Determine the [x, y] coordinate at the center of the cell enclosing the given text.  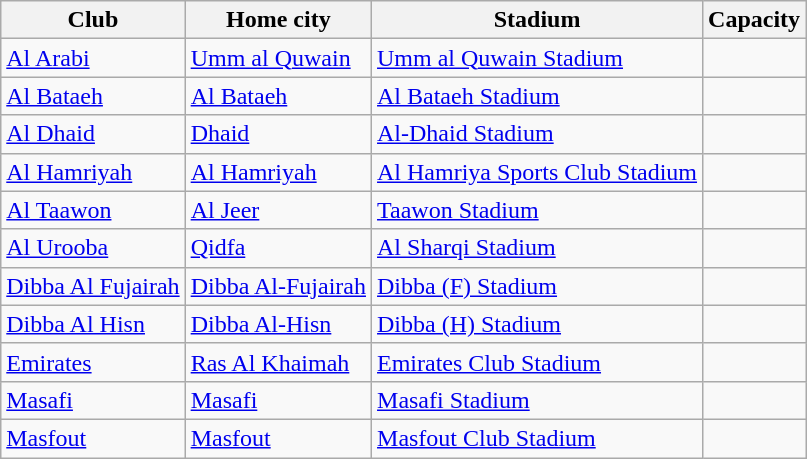
Dibba Al-Hisn [278, 324]
Dibba Al Fujairah [93, 286]
Stadium [538, 20]
Ras Al Khaimah [278, 362]
Al Sharqi Stadium [538, 248]
Al Urooba [93, 248]
Al Dhaid [93, 134]
Emirates [93, 362]
Masfout Club Stadium [538, 438]
Al Hamriya Sports Club Stadium [538, 172]
Capacity [754, 20]
Emirates Club Stadium [538, 362]
Al Bataeh Stadium [538, 96]
Al-Dhaid Stadium [538, 134]
Al Arabi [93, 58]
Dibba Al Hisn [93, 324]
Dibba (H) Stadium [538, 324]
Dibba Al-Fujairah [278, 286]
Al Jeer [278, 210]
Al Taawon [93, 210]
Qidfa [278, 248]
Umm al Quwain [278, 58]
Taawon Stadium [538, 210]
Dhaid [278, 134]
Dibba (F) Stadium [538, 286]
Umm al Quwain Stadium [538, 58]
Club [93, 20]
Home city [278, 20]
Masafi Stadium [538, 400]
